Scan for the cell matching the given text and deliver its (X, Y) coordinate at center. 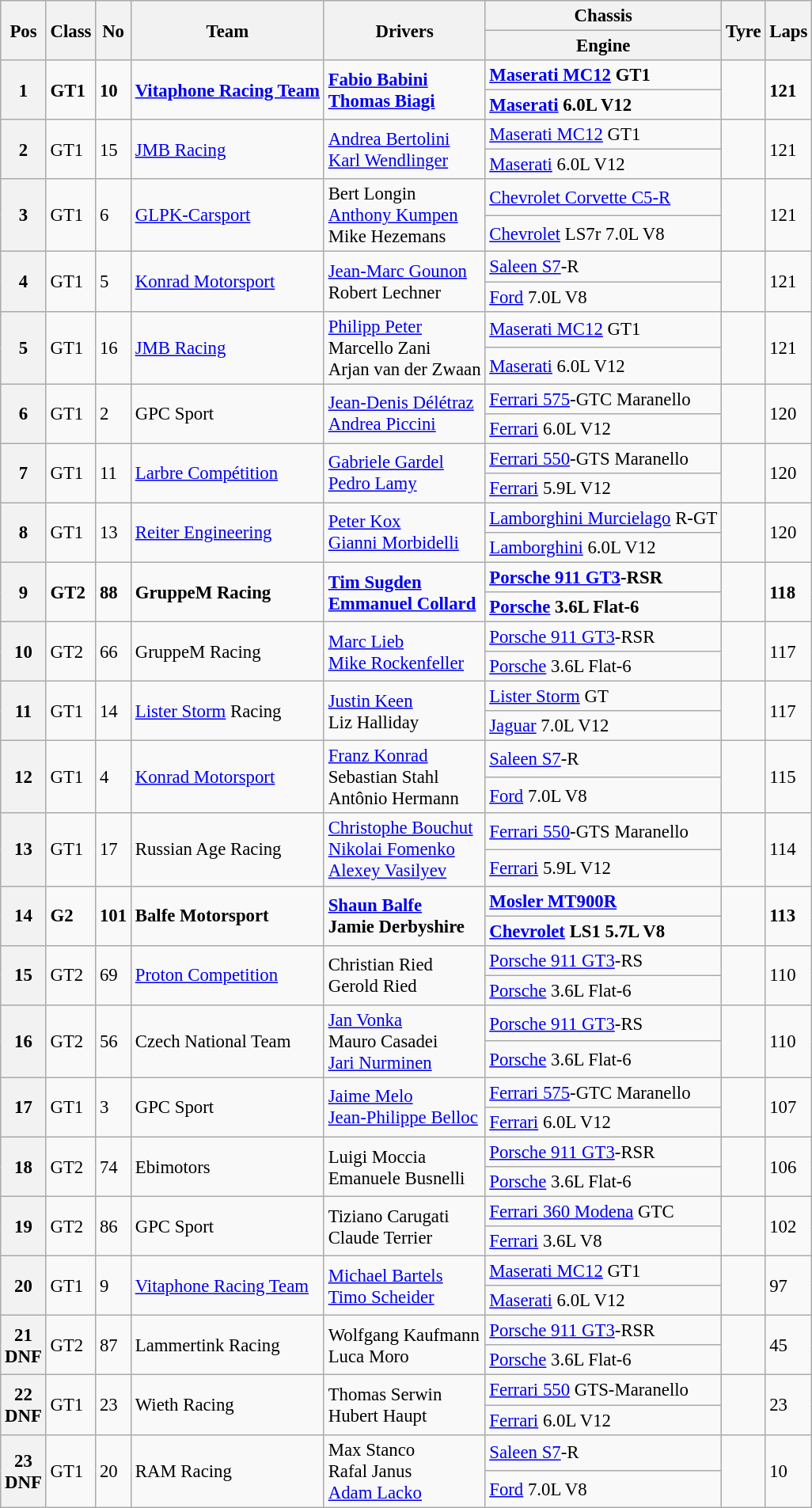
Philipp Peter Marcello Zani Arjan van der Zwaan (404, 348)
G2 (71, 915)
Chevrolet Corvette C5-R (603, 197)
Franz Konrad Sebastian Stahl Antônio Hermann (404, 777)
18 (24, 1167)
Drivers (404, 30)
Andrea Bertolini Karl Wendlinger (404, 149)
Gabriele Gardel Pedro Lamy (404, 473)
Max Stanco Rafal Janus Adam Lacko (404, 1471)
66 (114, 652)
Lamborghini Murcielago R-GT (603, 518)
Lammertink Racing (227, 1346)
Mosler MT900R (603, 901)
21DNF (24, 1346)
Ebimotors (227, 1167)
RAM Racing (227, 1471)
113 (788, 915)
Tiziano Carugati Claude Terrier (404, 1227)
Christophe Bouchut Nikolai Fomenko Alexey Vasilyev (404, 850)
69 (114, 975)
45 (788, 1346)
102 (788, 1227)
Michael Bartels Timo Scheider (404, 1286)
Justin Keen Liz Halliday (404, 711)
22DNF (24, 1404)
86 (114, 1227)
Lamborghini 6.0L V12 (603, 548)
Peter Kox Gianni Morbidelli (404, 532)
Shaun Balfe Jamie Derbyshire (404, 915)
Chevrolet LS1 5.7L V8 (603, 931)
Chevrolet LS7r 7.0L V8 (603, 234)
Lister Storm GT (603, 697)
Laps (788, 30)
7 (24, 473)
Marc Lieb Mike Rockenfeller (404, 652)
118 (788, 592)
87 (114, 1346)
115 (788, 777)
Ferrari 360 Modena GTC (603, 1212)
97 (788, 1286)
Bert Longin Anthony Kumpen Mike Hezemans (404, 215)
12 (24, 777)
Ferrari 3.6L V8 (603, 1241)
Tim Sugden Emmanuel Collard (404, 592)
Fabio Babini Thomas Biagi (404, 90)
Class (71, 30)
Pos (24, 30)
Larbre Compétition (227, 473)
Engine (603, 46)
Wieth Racing (227, 1404)
114 (788, 850)
Wolfgang Kaufmann Luca Moro (404, 1346)
23DNF (24, 1471)
Jan Vonka Mauro Casadei Jari Nurminen (404, 1042)
19 (24, 1227)
Russian Age Racing (227, 850)
No (114, 30)
Christian Ried Gerold Ried (404, 975)
Ferrari 550 GTS-Maranello (603, 1390)
Jaime Melo Jean-Philippe Belloc (404, 1107)
GLPK-Carsport (227, 215)
Tyre (744, 30)
Jaguar 7.0L V12 (603, 726)
Team (227, 30)
74 (114, 1167)
Jean-Denis Délétraz Andrea Piccini (404, 413)
56 (114, 1042)
Proton Competition (227, 975)
Luigi Moccia Emanuele Busnelli (404, 1167)
107 (788, 1107)
101 (114, 915)
88 (114, 592)
Czech National Team (227, 1042)
106 (788, 1167)
1 (24, 90)
8 (24, 532)
Jean-Marc Gounon Robert Lechner (404, 282)
Reiter Engineering (227, 532)
Chassis (603, 16)
Lister Storm Racing (227, 711)
Balfe Motorsport (227, 915)
Thomas Serwin Hubert Haupt (404, 1404)
